Find where the given text appears and provide that cell's center as (X, Y) coordinate. 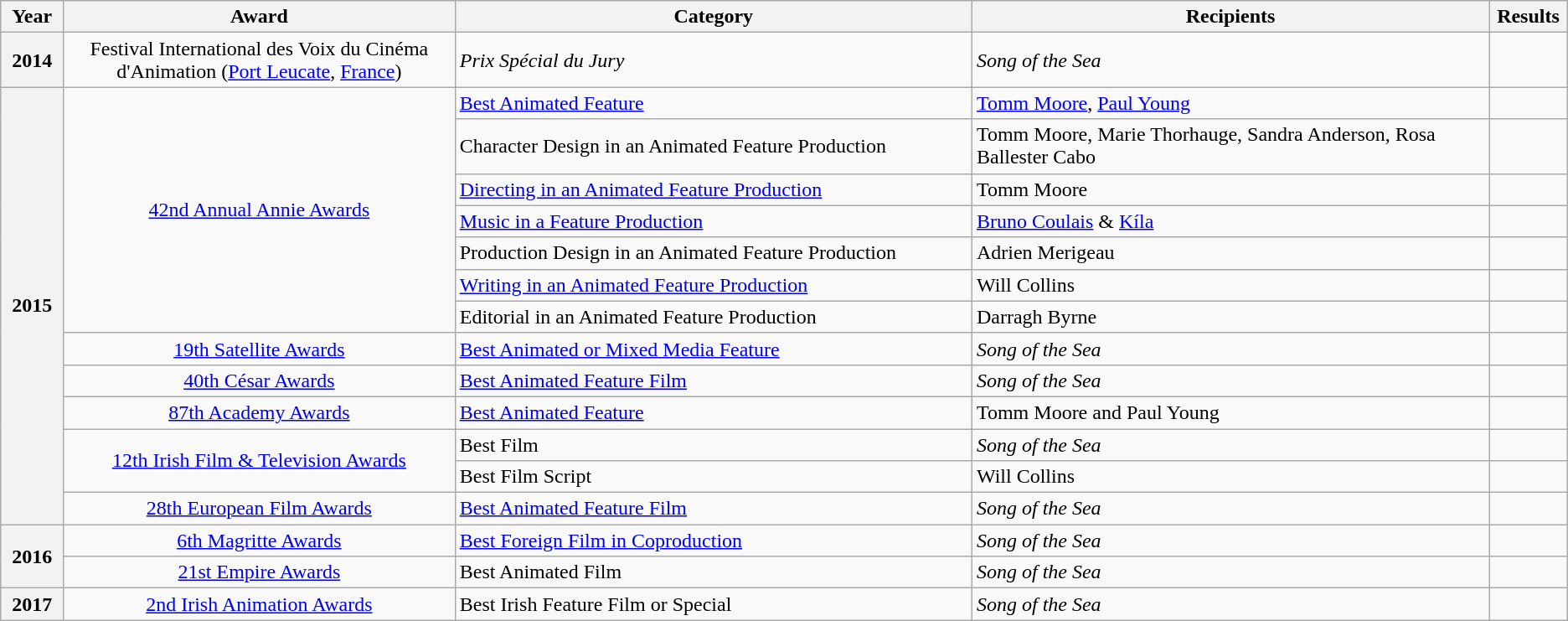
Tomm Moore, Marie Thorhauge, Sandra Anderson, Rosa Ballester Cabo (1230, 146)
Best Foreign Film in Coproduction (714, 541)
Editorial in an Animated Feature Production (714, 317)
19th Satellite Awards (260, 349)
40th César Awards (260, 380)
Best Film Script (714, 477)
Recipients (1230, 17)
2015 (32, 306)
Tomm Moore and Paul Young (1230, 412)
21st Empire Awards (260, 572)
Year (32, 17)
Adrien Merigeau (1230, 253)
87th Academy Awards (260, 412)
6th Magritte Awards (260, 541)
Results (1529, 17)
2014 (32, 60)
Award (260, 17)
Tomm Moore (1230, 189)
2017 (32, 604)
2016 (32, 556)
Best Animated Film (714, 572)
Best Irish Feature Film or Special (714, 604)
28th European Film Awards (260, 509)
Festival International des Voix du Cinéma d'Animation (Port Leucate, France) (260, 60)
Music in a Feature Production (714, 221)
Writing in an Animated Feature Production (714, 285)
12th Irish Film & Television Awards (260, 461)
2nd Irish Animation Awards (260, 604)
Bruno Coulais & Kíla (1230, 221)
Best Animated or Mixed Media Feature (714, 349)
42nd Annual Annie Awards (260, 210)
Prix Spécial du Jury (714, 60)
Category (714, 17)
Darragh Byrne (1230, 317)
Character Design in an Animated Feature Production (714, 146)
Tomm Moore, Paul Young (1230, 103)
Production Design in an Animated Feature Production (714, 253)
Directing in an Animated Feature Production (714, 189)
Best Film (714, 445)
